From the cell containing the given text, extract its center point as (X, Y) coordinate. 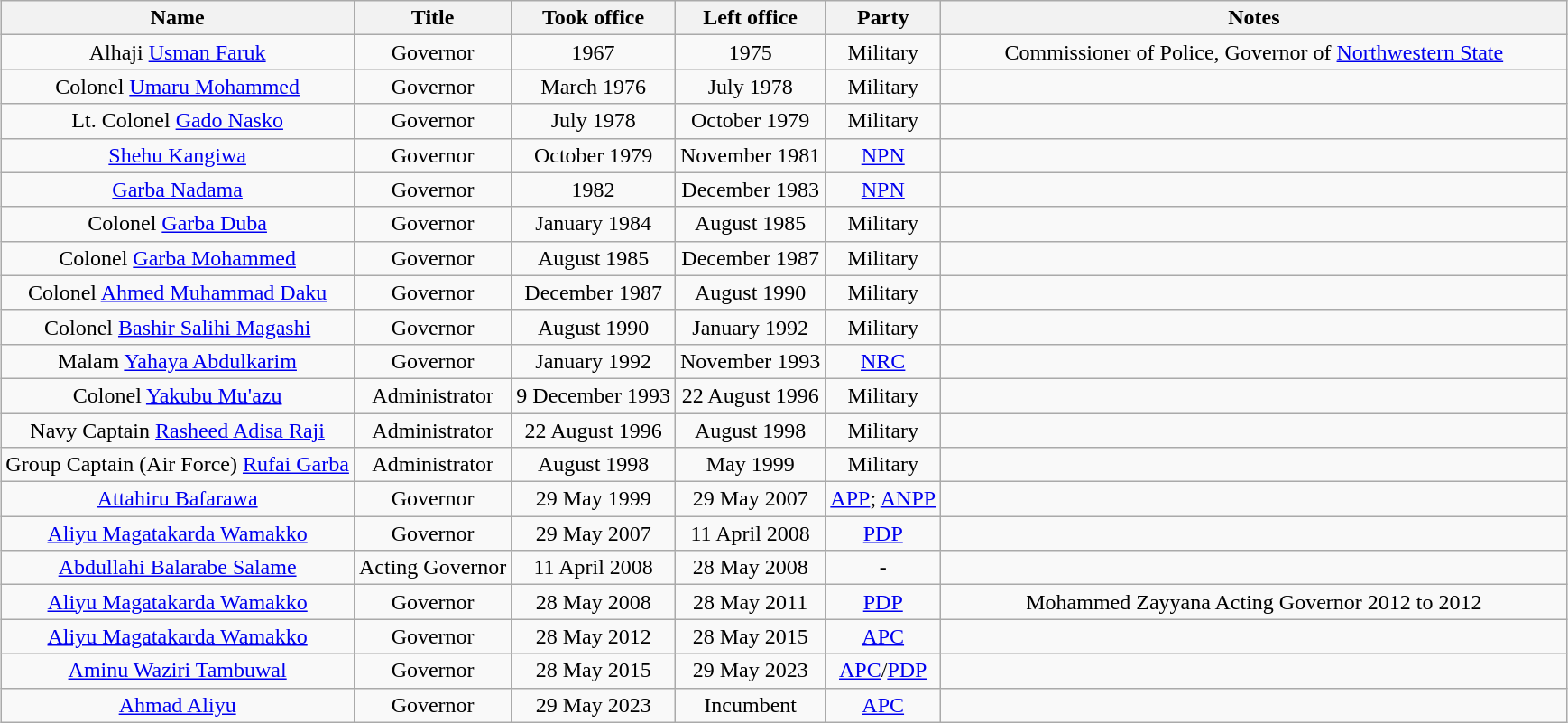
28 May 2011 (750, 602)
Mohammed Zayyana Acting Governor 2012 to 2012 (1254, 602)
APC/PDP (883, 671)
May 1999 (750, 465)
Ahmad Aliyu (178, 705)
Acting Governor (432, 568)
Party (883, 18)
March 1976 (594, 87)
- (883, 568)
Colonel Yakubu Mu'azu (178, 395)
January 1984 (594, 224)
9 December 1993 (594, 395)
December 1983 (750, 190)
Abdullahi Balarabe Salame (178, 568)
Aminu Waziri Tambuwal (178, 671)
1967 (594, 52)
Commissioner of Police, Governor of Northwestern State (1254, 52)
Navy Captain Rasheed Adisa Raji (178, 431)
November 1993 (750, 361)
Colonel Garba Duba (178, 224)
Colonel Garba Mohammed (178, 258)
Alhaji Usman Faruk (178, 52)
Notes (1254, 18)
Title (432, 18)
Colonel Umaru Mohammed (178, 87)
Malam Yahaya Abdulkarim (178, 361)
APP; ANPP (883, 499)
29 May 1999 (594, 499)
Group Captain (Air Force) Rufai Garba (178, 465)
November 1981 (750, 155)
1975 (750, 52)
Colonel Bashir Salihi Magashi (178, 327)
1982 (594, 190)
Garba Nadama (178, 190)
Attahiru Bafarawa (178, 499)
Name (178, 18)
Colonel Ahmed Muhammad Daku (178, 292)
Incumbent (750, 705)
Lt. Colonel Gado Nasko (178, 121)
28 May 2012 (594, 636)
NRC (883, 361)
Left office (750, 18)
Shehu Kangiwa (178, 155)
Took office (594, 18)
